Scan for the cell matching the given text and deliver its (X, Y) coordinate at center. 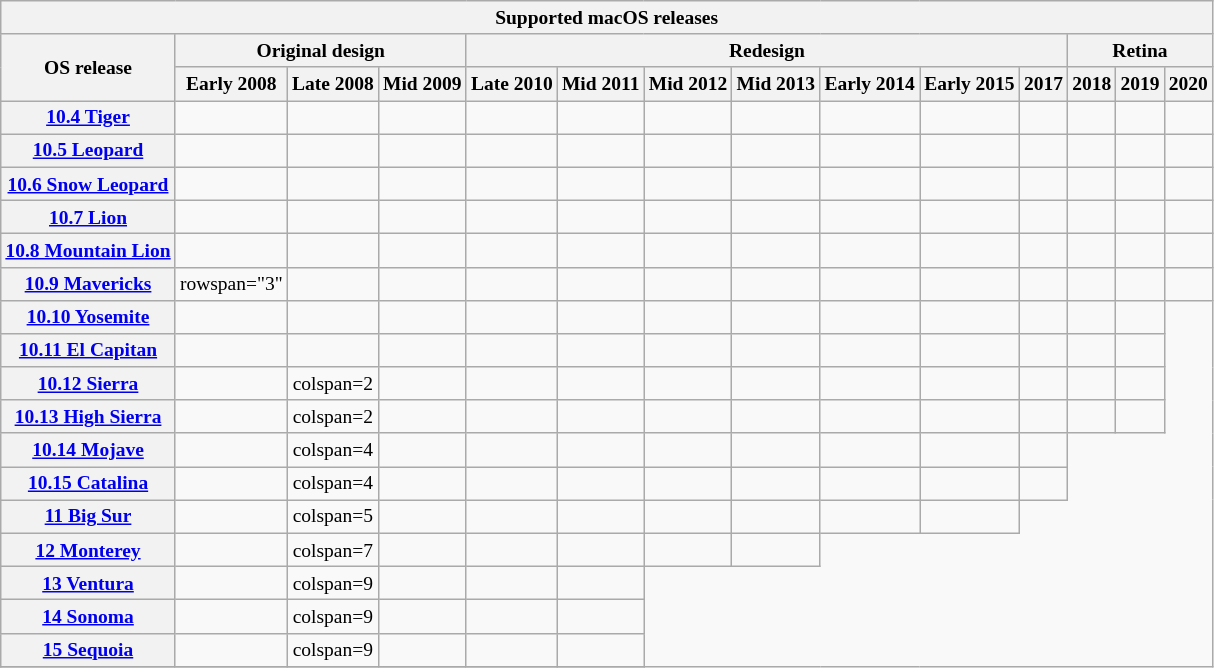
10.15 Catalina (88, 484)
12 Monterey (88, 550)
colspan=7 (332, 550)
10.7 Lion (88, 216)
Mid 2012 (688, 84)
10.6 Snow Leopard (88, 184)
14 Sonoma (88, 616)
10.8 Mountain Lion (88, 250)
10.13 High Sierra (88, 416)
13 Ventura (88, 584)
10.5 Leopard (88, 150)
Early 2014 (870, 84)
rowspan="3" (231, 284)
colspan=5 (332, 516)
Supported macOS releases (607, 18)
2020 (1188, 84)
10.4 Tiger (88, 118)
Retina (1140, 50)
10.10 Yosemite (88, 316)
11 Big Sur (88, 516)
15 Sequoia (88, 650)
Late 2008 (332, 84)
Mid 2011 (600, 84)
Mid 2013 (776, 84)
2019 (1140, 84)
10.9 Mavericks (88, 284)
2018 (1092, 84)
Early 2008 (231, 84)
Original design (320, 50)
Redesign (766, 50)
OS release (88, 68)
10.12 Sierra (88, 384)
Late 2010 (512, 84)
Mid 2009 (422, 84)
10.14 Mojave (88, 450)
10.11 El Capitan (88, 350)
Early 2015 (970, 84)
2017 (1043, 84)
